Provide the [X, Y] coordinate of the cell's center where the given text is located.  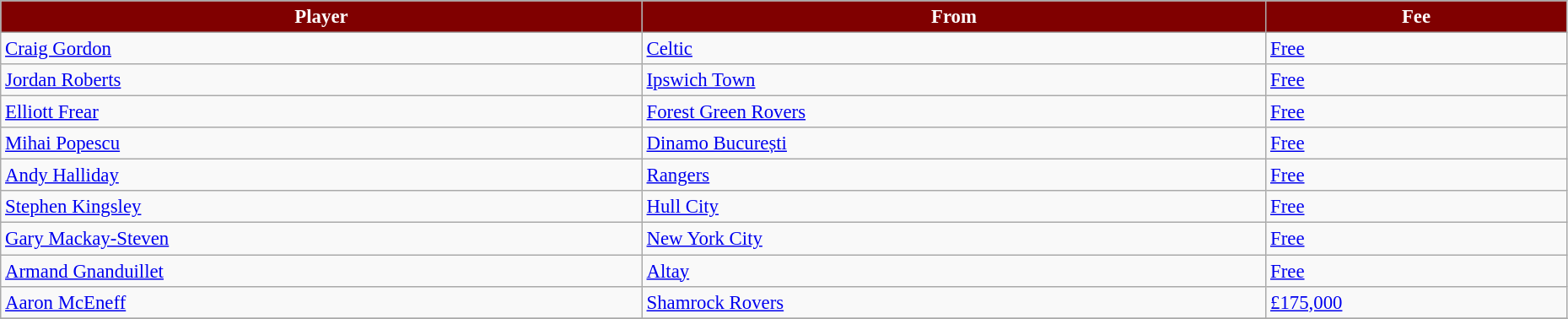
Forest Green Rovers [954, 112]
New York City [954, 239]
Fee [1417, 17]
£175,000 [1417, 302]
Craig Gordon [321, 49]
Player [321, 17]
From [954, 17]
Altay [954, 271]
Mihai Popescu [321, 143]
Andy Halliday [321, 176]
Jordan Roberts [321, 80]
Dinamo București [954, 143]
Ipswich Town [954, 80]
Armand Gnanduillet [321, 271]
Celtic [954, 49]
Rangers [954, 176]
Gary Mackay-Steven [321, 239]
Hull City [954, 207]
Shamrock Rovers [954, 302]
Stephen Kingsley [321, 207]
Aaron McEneff [321, 302]
Elliott Frear [321, 112]
